From the cell containing the given text, extract its center point as (x, y) coordinate. 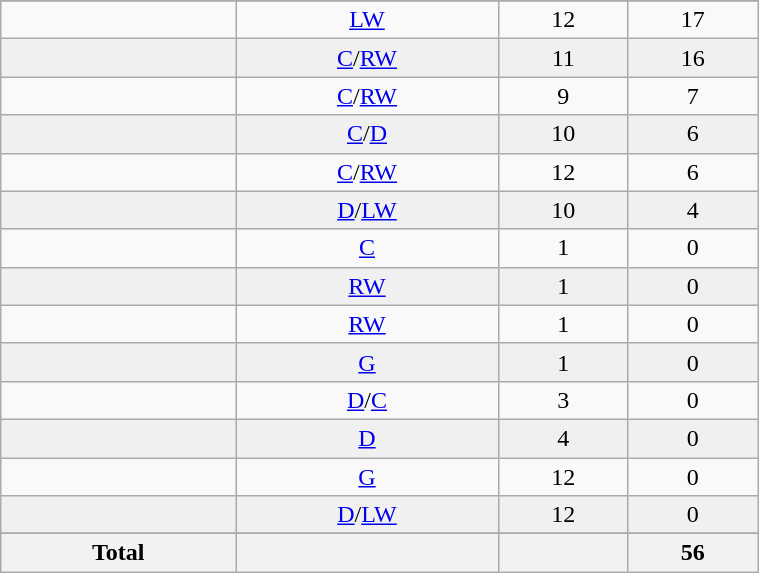
11 (563, 58)
LW (368, 20)
3 (563, 400)
17 (693, 20)
D (368, 438)
C/D (368, 134)
7 (693, 96)
Total (118, 553)
D/C (368, 400)
9 (563, 96)
56 (693, 553)
C (368, 248)
16 (693, 58)
